Capture the cell that displays the provided text and extract its [x, y] central coordinate. 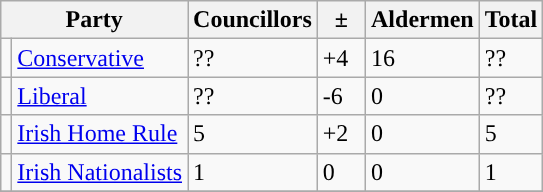
Conservative [100, 58]
+2 [341, 134]
Irish Home Rule [100, 134]
Councillors [253, 20]
Aldermen [423, 20]
16 [423, 58]
+4 [341, 58]
Irish Nationalists [100, 172]
Liberal [100, 96]
Total [511, 20]
Party [94, 20]
± [341, 20]
-6 [341, 96]
